Extract the (x, y) coordinate from the center of the cell holding the provided text.  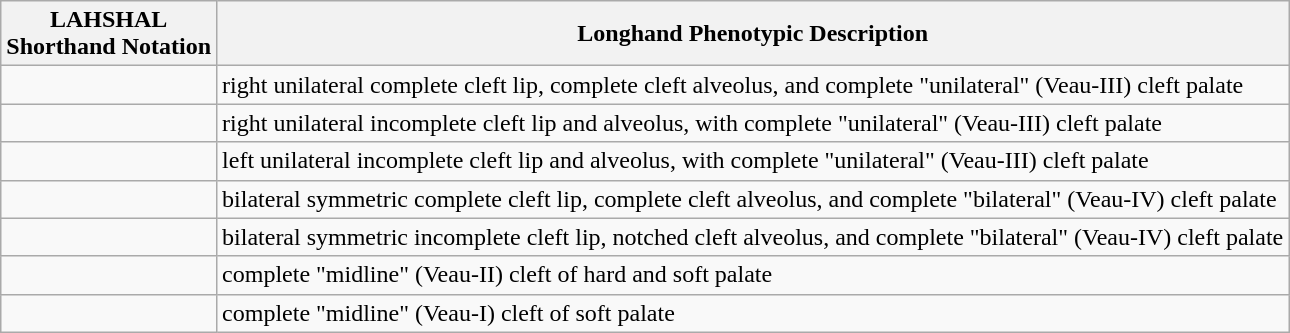
complete "midline" (Veau-II) cleft of hard and soft palate (753, 275)
LAHSHALShorthand Notation (109, 34)
left unilateral incomplete cleft lip and alveolus, with complete "unilateral" (Veau-III) cleft palate (753, 161)
Longhand Phenotypic Description (753, 34)
complete "midline" (Veau-I) cleft of soft palate (753, 313)
bilateral symmetric incomplete cleft lip, notched cleft alveolus, and complete "bilateral" (Veau-IV) cleft palate (753, 237)
right unilateral incomplete cleft lip and alveolus, with complete "unilateral" (Veau-III) cleft palate (753, 123)
right unilateral complete cleft lip, complete cleft alveolus, and complete "unilateral" (Veau-III) cleft palate (753, 85)
bilateral symmetric complete cleft lip, complete cleft alveolus, and complete "bilateral" (Veau-IV) cleft palate (753, 199)
